Pinpoint the cell where the given text exists, returning its [x, y] midpoint coordinate. 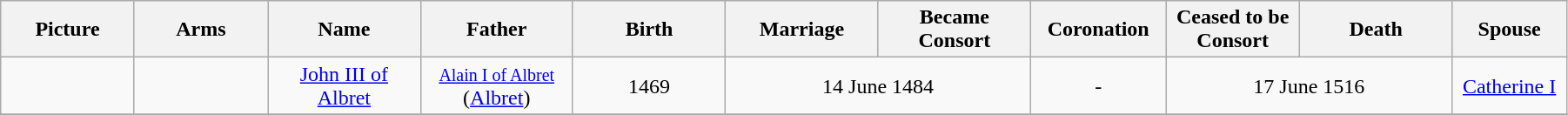
Death [1375, 30]
17 June 1516 [1309, 85]
Name [345, 30]
Birth [649, 30]
John III of Albret [345, 85]
Arms [200, 30]
- [1098, 85]
1469 [649, 85]
Catherine I [1510, 85]
Became Consort [954, 30]
Spouse [1510, 30]
Father [496, 30]
14 June 1484 [879, 85]
Coronation [1098, 30]
Ceased to be Consort [1232, 30]
Marriage [802, 30]
Picture [68, 30]
Alain I of Albret(Albret) [496, 85]
